Scan for the cell matching the given text and deliver its (x, y) coordinate at center. 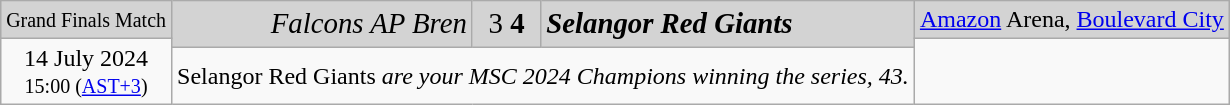
Grand Finals Match (86, 20)
3 4 (506, 24)
14 July 202415:00 (AST+3) (86, 72)
Falcons AP Bren (322, 24)
Selangor Red Giants (728, 24)
Amazon Arena, Boulevard City (1072, 20)
Selangor Red Giants are your MSC 2024 Champions winning the series, 43. (544, 76)
